Scan for the cell matching the given text and deliver its [x, y] coordinate at center. 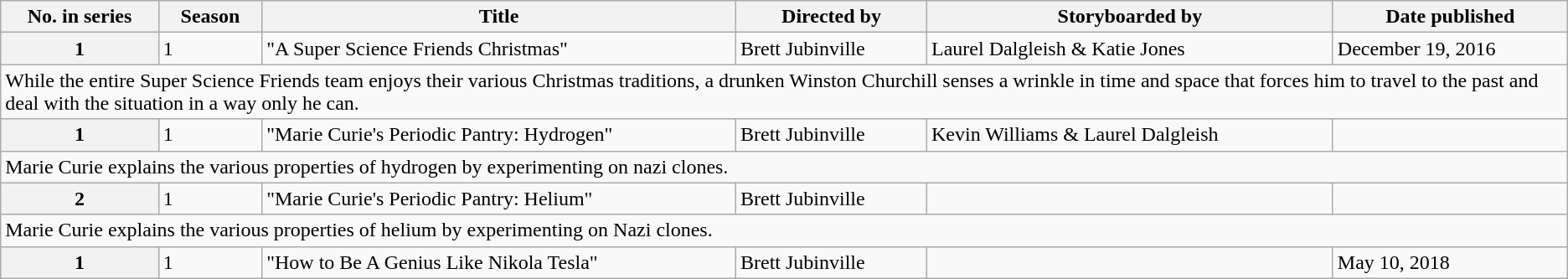
"A Super Science Friends Christmas" [499, 49]
"Marie Curie's Periodic Pantry: Hydrogen" [499, 135]
"Marie Curie's Periodic Pantry: Helium" [499, 199]
Season [209, 17]
May 10, 2018 [1450, 262]
Laurel Dalgleish & Katie Jones [1131, 49]
Marie Curie explains the various properties of hydrogen by experimenting on nazi clones. [784, 167]
Title [499, 17]
No. in series [80, 17]
Directed by [832, 17]
Storyboarded by [1131, 17]
"How to Be A Genius Like Nikola Tesla" [499, 262]
Kevin Williams & Laurel Dalgleish [1131, 135]
Date published [1450, 17]
Marie Curie explains the various properties of helium by experimenting on Nazi clones. [784, 230]
December 19, 2016 [1450, 49]
2 [80, 199]
